Find where the given text appears and provide that cell's center as [X, Y] coordinate. 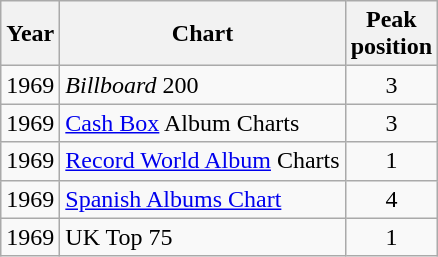
Chart [202, 34]
Cash Box Album Charts [202, 123]
4 [391, 199]
Spanish Albums Chart [202, 199]
Billboard 200 [202, 85]
Peakposition [391, 34]
UK Top 75 [202, 237]
Year [30, 34]
Record World Album Charts [202, 161]
